Search for the cell housing the specified text and yield its [x, y] center coordinate. 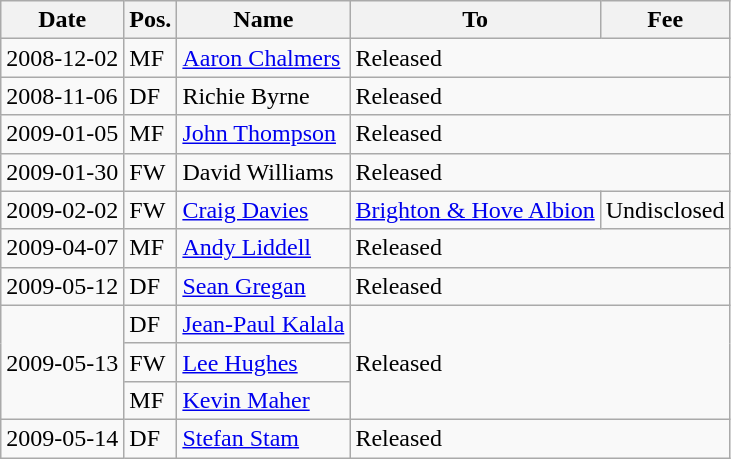
2008-11-06 [62, 96]
Jean-Paul Kalala [264, 324]
2009-05-13 [62, 362]
Pos. [150, 20]
2008-12-02 [62, 58]
Richie Byrne [264, 96]
Stefan Stam [264, 438]
2009-01-05 [62, 134]
Name [264, 20]
Kevin Maher [264, 400]
Undisclosed [665, 210]
2009-05-12 [62, 286]
Fee [665, 20]
2009-04-07 [62, 248]
John Thompson [264, 134]
2009-05-14 [62, 438]
2009-02-02 [62, 210]
Aaron Chalmers [264, 58]
Brighton & Hove Albion [475, 210]
Date [62, 20]
2009-01-30 [62, 172]
To [475, 20]
Craig Davies [264, 210]
Sean Gregan [264, 286]
David Williams [264, 172]
Lee Hughes [264, 362]
Andy Liddell [264, 248]
